From the cell containing the given text, extract its center point as [X, Y] coordinate. 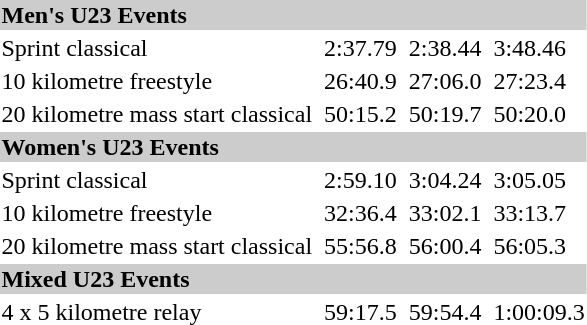
27:23.4 [539, 81]
2:38.44 [445, 48]
50:15.2 [361, 114]
Women's U23 Events [293, 147]
26:40.9 [361, 81]
32:36.4 [361, 213]
50:19.7 [445, 114]
27:06.0 [445, 81]
3:04.24 [445, 180]
33:13.7 [539, 213]
33:02.1 [445, 213]
56:00.4 [445, 246]
3:48.46 [539, 48]
55:56.8 [361, 246]
56:05.3 [539, 246]
Men's U23 Events [293, 15]
Mixed U23 Events [293, 279]
2:37.79 [361, 48]
3:05.05 [539, 180]
50:20.0 [539, 114]
2:59.10 [361, 180]
